Return [X, Y] of the center of cell containing provided text 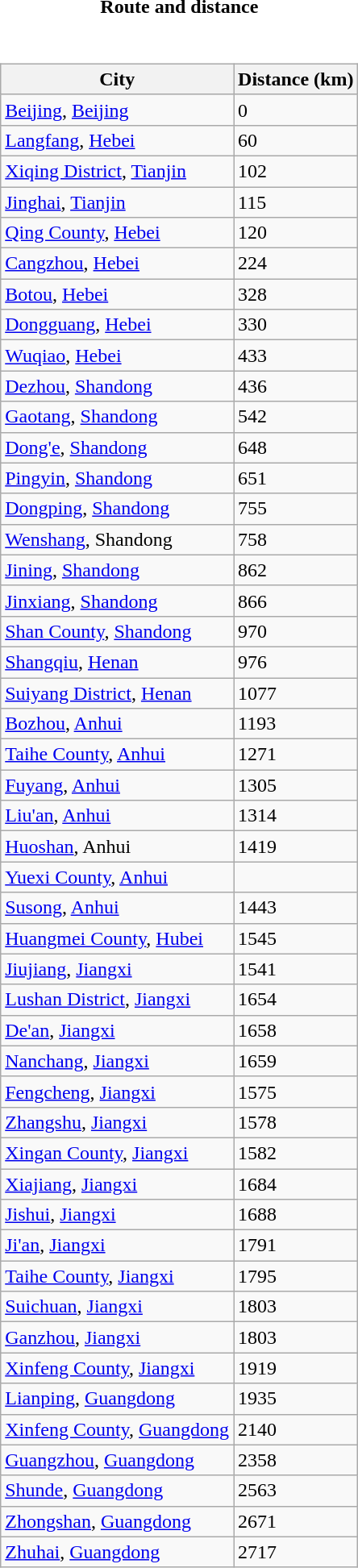
Lianping, Guangdong [118, 1399]
Fuyang, Anhui [118, 785]
115 [296, 202]
1582 [296, 1153]
Gaotang, Shandong [118, 417]
1545 [296, 938]
Ganzhou, Jiangxi [118, 1337]
651 [296, 478]
1935 [296, 1399]
970 [296, 631]
1919 [296, 1368]
Beijing, Beijing [118, 110]
Taihe County, Jiangxi [118, 1276]
Jiujiang, Jiangxi [118, 969]
862 [296, 570]
1658 [296, 1030]
Lushan District, Jiangxi [118, 1000]
2671 [296, 1521]
866 [296, 601]
Dong'e, Shandong [118, 447]
Jining, Shandong [118, 570]
Huoshan, Anhui [118, 846]
Suichuan, Jiangxi [118, 1307]
1077 [296, 692]
Dezhou, Shandong [118, 386]
Huangmei County, Hubei [118, 938]
Taihe County, Anhui [118, 755]
2717 [296, 1552]
1305 [296, 785]
Xiqing District, Tianjin [118, 171]
De'an, Jiangxi [118, 1030]
976 [296, 662]
542 [296, 417]
Zhuhai, Guangdong [118, 1552]
Suiyang District, Henan [118, 692]
1193 [296, 724]
1575 [296, 1092]
Shan County, Shandong [118, 631]
1688 [296, 1215]
1684 [296, 1184]
2140 [296, 1429]
1541 [296, 969]
1654 [296, 1000]
Xingan County, Jiangxi [118, 1153]
1578 [296, 1122]
Shangqiu, Henan [118, 662]
Ji'an, Jiangxi [118, 1246]
Jishui, Jiangxi [118, 1215]
0 [296, 110]
City [118, 79]
Jinxiang, Shandong [118, 601]
Bozhou, Anhui [118, 724]
436 [296, 386]
Wenshang, Shandong [118, 539]
102 [296, 171]
1795 [296, 1276]
Susong, Anhui [118, 908]
Dongguang, Hebei [118, 325]
1443 [296, 908]
Guangzhou, Guangdong [118, 1460]
Xiajiang, Jiangxi [118, 1184]
Nanchang, Jiangxi [118, 1061]
Xinfeng County, Guangdong [118, 1429]
2563 [296, 1491]
Dongping, Shandong [118, 509]
328 [296, 294]
Liu'an, Anhui [118, 816]
1659 [296, 1061]
330 [296, 325]
224 [296, 264]
Jinghai, Tianjin [118, 202]
Zhongshan, Guangdong [118, 1521]
758 [296, 539]
755 [296, 509]
Langfang, Hebei [118, 140]
433 [296, 356]
Qing County, Hebei [118, 233]
120 [296, 233]
Distance (km) [296, 79]
2358 [296, 1460]
Botou, Hebei [118, 294]
Wuqiao, Hebei [118, 356]
60 [296, 140]
648 [296, 447]
1791 [296, 1246]
Cangzhou, Hebei [118, 264]
1314 [296, 816]
Xinfeng County, Jiangxi [118, 1368]
Zhangshu, Jiangxi [118, 1122]
Yuexi County, Anhui [118, 877]
Shunde, Guangdong [118, 1491]
1419 [296, 846]
Pingyin, Shandong [118, 478]
Fengcheng, Jiangxi [118, 1092]
1271 [296, 755]
